Locate the cell with the specified text and output its (X, Y) center coordinate. 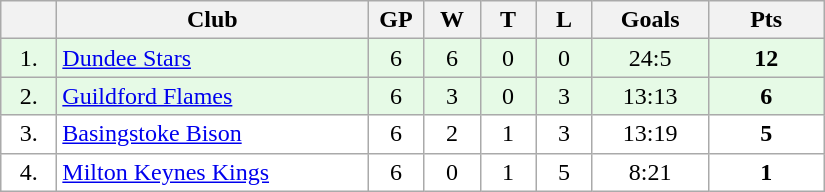
L (564, 20)
2. (29, 96)
13:19 (650, 134)
3. (29, 134)
W (452, 20)
2 (452, 134)
Milton Keynes Kings (212, 172)
1. (29, 58)
24:5 (650, 58)
Club (212, 20)
GP (396, 20)
Goals (650, 20)
Dundee Stars (212, 58)
Basingstoke Bison (212, 134)
4. (29, 172)
13:13 (650, 96)
Pts (766, 20)
12 (766, 58)
8:21 (650, 172)
Guildford Flames (212, 96)
T (508, 20)
